Capture the cell that displays the provided text and extract its (X, Y) central coordinate. 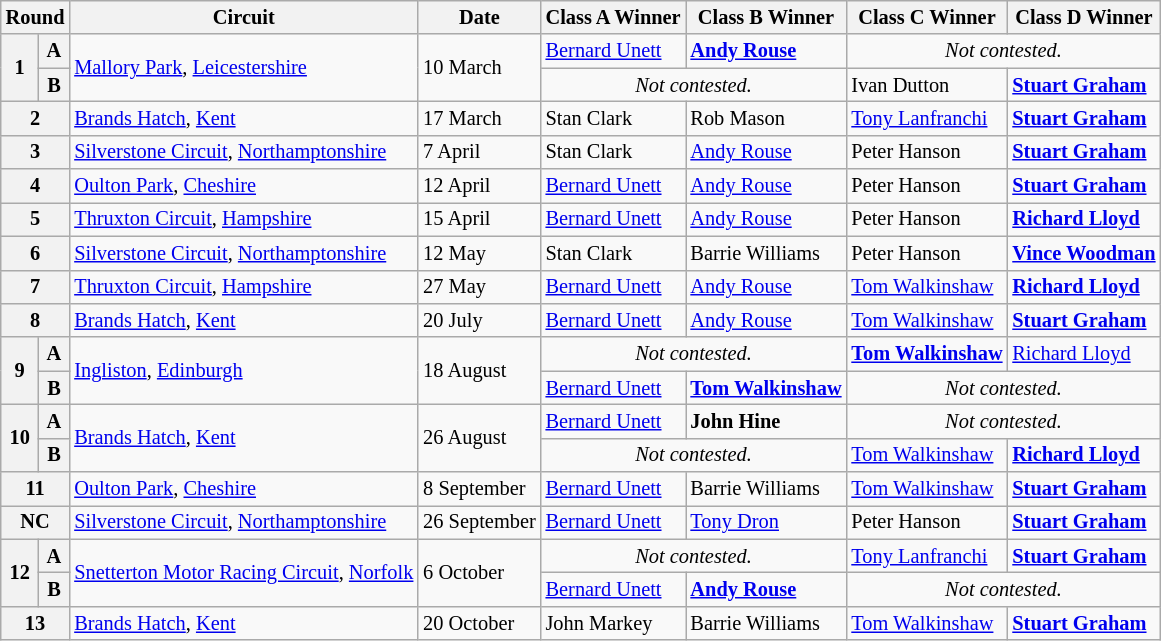
10 (20, 438)
10 March (479, 68)
Rob Mason (766, 118)
7 April (479, 152)
Class A Winner (614, 17)
1 (20, 68)
18 August (479, 370)
Class D Winner (1084, 17)
17 March (479, 118)
Ingliston, Edinburgh (244, 370)
6 October (479, 572)
15 April (479, 219)
Snetterton Motor Racing Circuit, Norfolk (244, 572)
27 May (479, 287)
8 September (479, 489)
11 (36, 489)
3 (36, 152)
8 (36, 320)
6 (36, 253)
13 (36, 623)
Date (479, 17)
4 (36, 186)
5 (36, 219)
26 September (479, 522)
NC (36, 522)
Mallory Park, Leicestershire (244, 68)
26 August (479, 438)
Circuit (244, 17)
John Hine (766, 421)
12 April (479, 186)
Round (36, 17)
12 (20, 572)
20 July (479, 320)
9 (20, 370)
Vince Woodman (1084, 253)
12 May (479, 253)
7 (36, 287)
John Markey (614, 623)
20 October (479, 623)
2 (36, 118)
Class C Winner (926, 17)
Ivan Dutton (926, 85)
Class B Winner (766, 17)
Tony Dron (766, 522)
